Output the (x, y) coordinate of the center of the cell containing the given text.  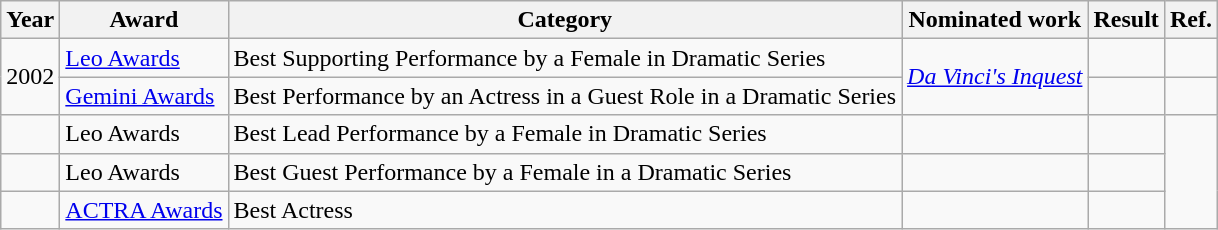
Result (1126, 20)
Award (144, 20)
Best Lead Performance by a Female in Dramatic Series (565, 134)
Year (30, 20)
Best Supporting Performance by a Female in Dramatic Series (565, 58)
Best Performance by an Actress in a Guest Role in a Dramatic Series (565, 96)
Ref. (1190, 20)
Da Vinci's Inquest (995, 77)
2002 (30, 77)
Category (565, 20)
Nominated work (995, 20)
ACTRA Awards (144, 210)
Best Actress (565, 210)
Best Guest Performance by a Female in a Dramatic Series (565, 172)
Gemini Awards (144, 96)
